Scan for the cell matching the given text and deliver its (X, Y) coordinate at center. 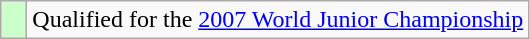
Qualified for the 2007 World Junior Championship (278, 20)
